Search for the cell housing the specified text and yield its [X, Y] center coordinate. 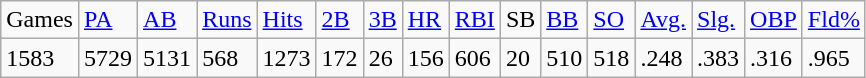
5729 [108, 58]
Fld% [834, 20]
.383 [718, 58]
Slg. [718, 20]
5131 [168, 58]
156 [426, 58]
26 [382, 58]
2B [340, 20]
.965 [834, 58]
518 [612, 58]
172 [340, 58]
BB [564, 20]
HR [426, 20]
Games [40, 20]
3B [382, 20]
PA [108, 20]
SB [520, 20]
568 [227, 58]
Hits [286, 20]
.316 [774, 58]
SO [612, 20]
Runs [227, 20]
1273 [286, 58]
OBP [774, 20]
1583 [40, 58]
606 [474, 58]
510 [564, 58]
RBI [474, 20]
20 [520, 58]
.248 [664, 58]
Avg. [664, 20]
AB [168, 20]
